Scan for the cell matching the given text and deliver its [X, Y] coordinate at center. 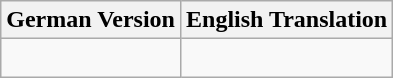
German Version [91, 20]
English Translation [286, 20]
